Locate the cell with the specified text and output its (x, y) center coordinate. 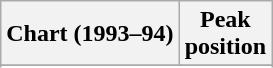
Chart (1993–94) (90, 34)
Peak position (225, 34)
